Find where the given text appears and provide that cell's center as (X, Y) coordinate. 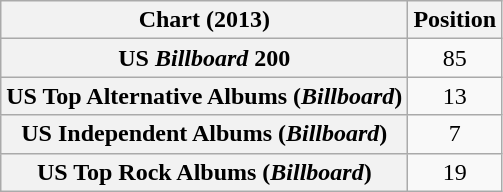
85 (455, 58)
US Independent Albums (Billboard) (204, 134)
US Billboard 200 (204, 58)
US Top Rock Albums (Billboard) (204, 172)
Position (455, 20)
13 (455, 96)
7 (455, 134)
19 (455, 172)
US Top Alternative Albums (Billboard) (204, 96)
Chart (2013) (204, 20)
